Determine the [X, Y] coordinate at the center of the cell enclosing the given text.  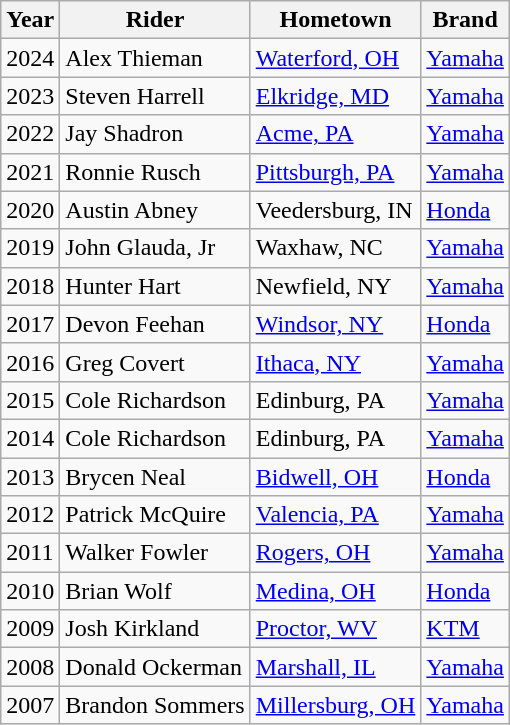
Veedersburg, IN [336, 210]
2007 [30, 705]
2009 [30, 629]
2008 [30, 667]
Millersburg, OH [336, 705]
2010 [30, 591]
Devon Feehan [155, 324]
Rogers, OH [336, 553]
Waterford, OH [336, 58]
Proctor, WV [336, 629]
2024 [30, 58]
Valencia, PA [336, 515]
Hometown [336, 20]
Brycen Neal [155, 477]
Ithaca, NY [336, 362]
2016 [30, 362]
2012 [30, 515]
KTM [466, 629]
Year [30, 20]
Austin Abney [155, 210]
Greg Covert [155, 362]
Rider [155, 20]
2011 [30, 553]
Marshall, IL [336, 667]
Newfield, NY [336, 286]
2019 [30, 248]
Jay Shadron [155, 134]
Walker Fowler [155, 553]
2013 [30, 477]
Brand [466, 20]
Acme, PA [336, 134]
2018 [30, 286]
2015 [30, 400]
2020 [30, 210]
2023 [30, 96]
Patrick McQuire [155, 515]
Ronnie Rusch [155, 172]
Donald Ockerman [155, 667]
Elkridge, MD [336, 96]
Pittsburgh, PA [336, 172]
Hunter Hart [155, 286]
Waxhaw, NC [336, 248]
Medina, OH [336, 591]
John Glauda, Jr [155, 248]
Alex Thieman [155, 58]
2014 [30, 438]
Brandon Sommers [155, 705]
Bidwell, OH [336, 477]
Steven Harrell [155, 96]
2022 [30, 134]
2021 [30, 172]
Brian Wolf [155, 591]
Windsor, NY [336, 324]
Josh Kirkland [155, 629]
2017 [30, 324]
